From the cell containing the given text, extract its center point as [x, y] coordinate. 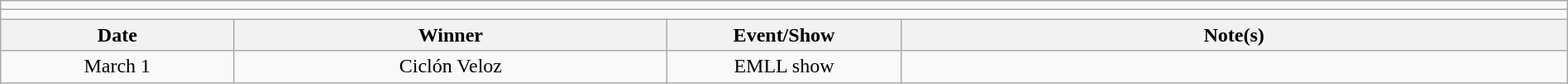
EMLL show [784, 67]
Note(s) [1234, 35]
Ciclón Veloz [451, 67]
March 1 [117, 67]
Event/Show [784, 35]
Date [117, 35]
Winner [451, 35]
